Locate the cell with the specified text and output its [X, Y] center coordinate. 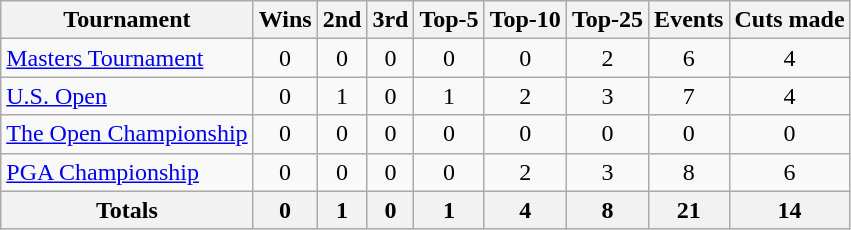
Tournament [127, 20]
Top-5 [449, 20]
Top-10 [525, 20]
21 [689, 210]
Masters Tournament [127, 58]
Top-25 [607, 20]
14 [790, 210]
PGA Championship [127, 172]
Cuts made [790, 20]
U.S. Open [127, 96]
Events [689, 20]
Wins [285, 20]
2nd [342, 20]
7 [689, 96]
The Open Championship [127, 134]
Totals [127, 210]
3rd [390, 20]
